Locate the cell with the specified text and output its (X, Y) center coordinate. 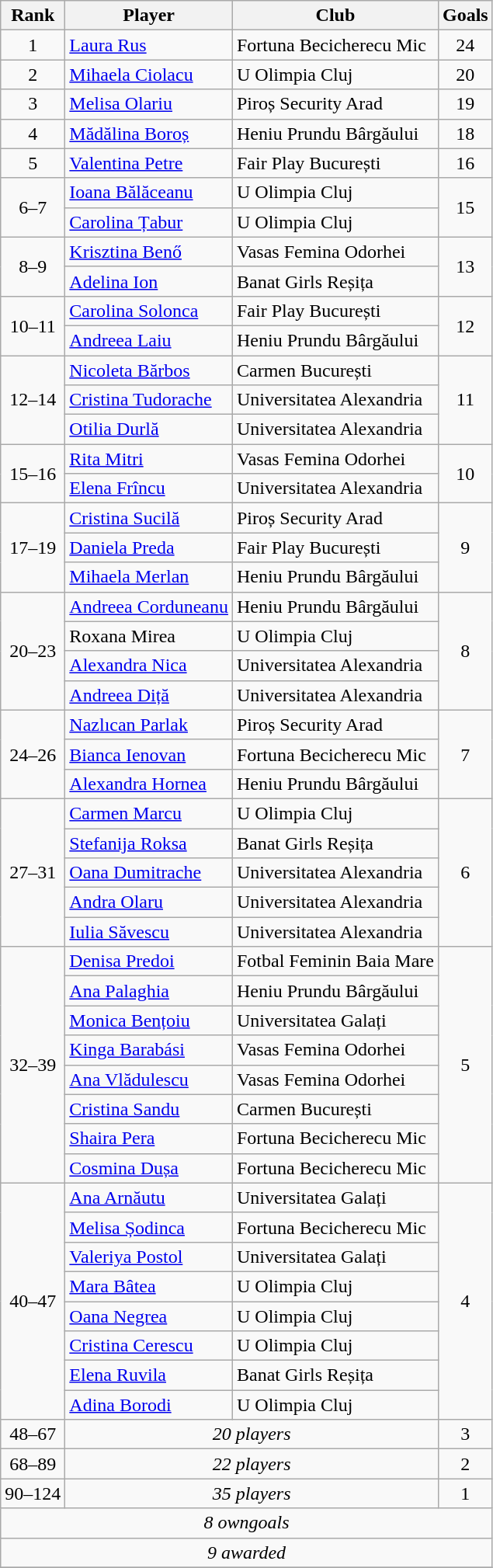
12 (465, 325)
16 (465, 163)
22 players (252, 1464)
9 (465, 548)
6 (465, 872)
Krisztina Benő (149, 252)
90–124 (33, 1493)
Melisa Olariu (149, 104)
Adelina Ion (149, 281)
48–67 (33, 1434)
17–19 (33, 548)
8 (465, 651)
Cristina Sandu (149, 1109)
Andreea Laiu (149, 340)
Shaira Pera (149, 1139)
Carolina Țabur (149, 222)
8 owngoals (247, 1523)
Daniela Preda (149, 548)
Bianca Ienovan (149, 754)
Player (149, 16)
27–31 (33, 872)
Roxana Mirea (149, 636)
Mădălina Boroș (149, 134)
Andra Olaru (149, 902)
7 (465, 754)
20 players (252, 1434)
Rank (33, 16)
Melisa Șodinca (149, 1227)
Carmen Marcu (149, 813)
Mara Bâtea (149, 1286)
9 awarded (247, 1552)
Elena Ruvila (149, 1375)
Valeriya Postol (149, 1257)
Mihaela Ciolacu (149, 75)
Adina Borodi (149, 1405)
32–39 (33, 1065)
15 (465, 207)
Alexandra Hornea (149, 784)
Carolina Solonca (149, 311)
10 (465, 474)
20 (465, 75)
15–16 (33, 474)
Iulia Săvescu (149, 932)
Laura Rus (149, 45)
19 (465, 104)
Oana Dumitrache (149, 873)
Elena Frîncu (149, 488)
Ana Palaghia (149, 991)
6–7 (33, 207)
35 players (252, 1493)
Nazlıcan Parlak (149, 725)
Monica Bențoiu (149, 1020)
Cristina Sucilă (149, 518)
Stefanija Roksa (149, 843)
Club (335, 16)
40–47 (33, 1301)
13 (465, 266)
8–9 (33, 266)
Andreea Diță (149, 695)
Ana Vlădulescu (149, 1080)
Cristina Cerescu (149, 1346)
12–14 (33, 400)
18 (465, 134)
Ana Arnăutu (149, 1198)
Fotbal Feminin Baia Mare (335, 961)
Oana Negrea (149, 1316)
Ioana Bălăceanu (149, 193)
Kinga Barabási (149, 1050)
Denisa Predoi (149, 961)
Otilia Durlă (149, 429)
11 (465, 400)
Rita Mitri (149, 459)
Alexandra Nica (149, 666)
10–11 (33, 325)
24–26 (33, 754)
68–89 (33, 1464)
Mihaela Merlan (149, 577)
Valentina Petre (149, 163)
24 (465, 45)
Cristina Tudorache (149, 400)
Cosmina Dușa (149, 1168)
Andreea Corduneanu (149, 607)
Goals (465, 16)
20–23 (33, 651)
Nicoleta Bărbos (149, 370)
